Detect which cell encompasses the target text, then output its [X, Y] center coordinate. 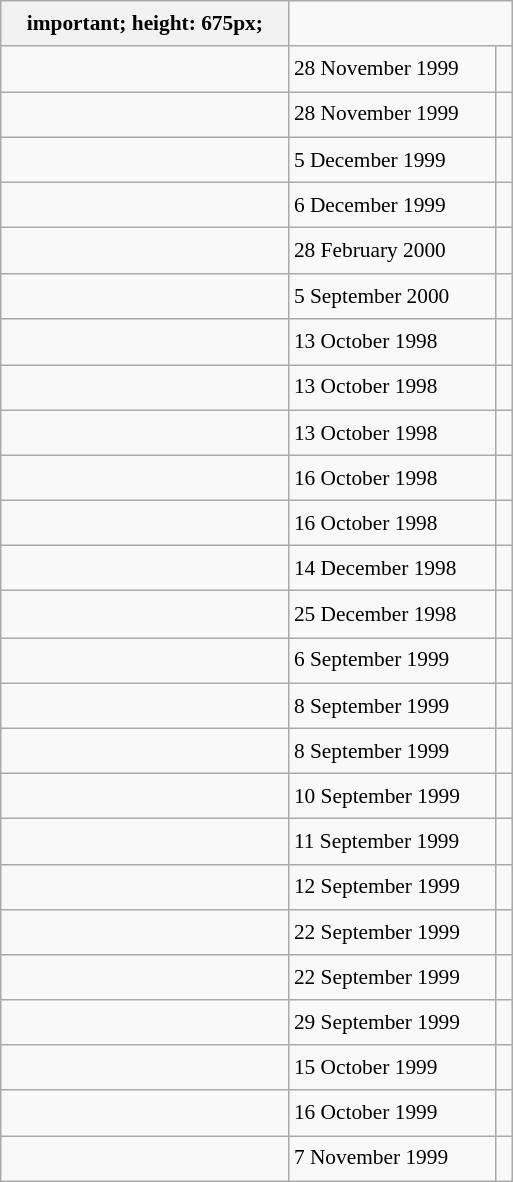
25 December 1998 [392, 614]
6 September 1999 [392, 660]
11 September 1999 [392, 842]
5 September 2000 [392, 296]
7 November 1999 [392, 1158]
15 October 1999 [392, 1068]
6 December 1999 [392, 204]
28 February 2000 [392, 250]
29 September 1999 [392, 1022]
10 September 1999 [392, 796]
12 September 1999 [392, 886]
5 December 1999 [392, 160]
important; height: 675px; [145, 24]
14 December 1998 [392, 568]
16 October 1999 [392, 1112]
